Output the [X, Y] coordinate of the center of the cell containing the given text.  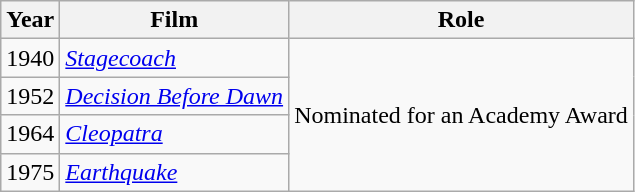
Decision Before Dawn [174, 96]
Year [30, 20]
1975 [30, 172]
Role [462, 20]
Nominated for an Academy Award [462, 115]
Film [174, 20]
1940 [30, 58]
Earthquake [174, 172]
1952 [30, 96]
1964 [30, 134]
Stagecoach [174, 58]
Cleopatra [174, 134]
